Scan for the cell matching the given text and deliver its [X, Y] coordinate at center. 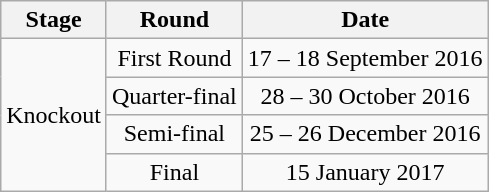
25 – 26 December 2016 [365, 134]
Round [174, 20]
17 – 18 September 2016 [365, 58]
Final [174, 172]
Semi-final [174, 134]
First Round [174, 58]
Knockout [54, 115]
15 January 2017 [365, 172]
Quarter-final [174, 96]
Stage [54, 20]
Date [365, 20]
28 – 30 October 2016 [365, 96]
